Return the (x, y) coordinate for the center point of the cell that contains the specified text.  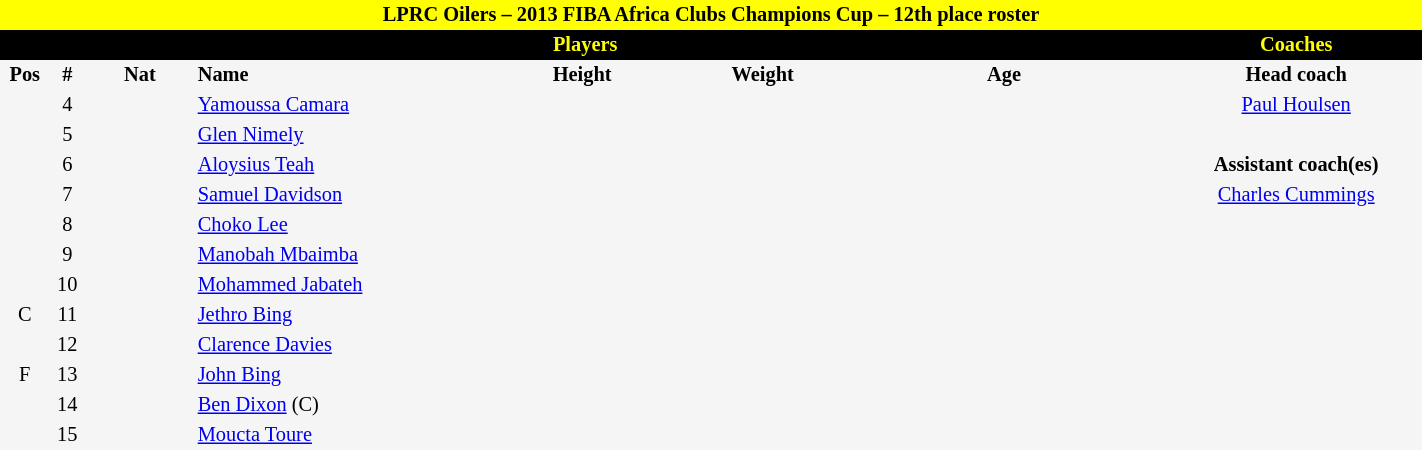
Samuel Davidson (336, 195)
Moucta Toure (336, 435)
Name (336, 75)
Nat (140, 75)
5 (67, 135)
4 (67, 105)
F (24, 375)
13 (67, 375)
Head coach (1296, 75)
Pos (24, 75)
Weight (763, 75)
12 (67, 345)
14 (67, 405)
Mohammed Jabateh (336, 285)
Charles Cummings (1296, 195)
C (24, 315)
LPRC Oilers – 2013 FIBA Africa Clubs Champions Cup – 12th place roster (711, 15)
Assistant coach(es) (1296, 165)
Glen Nimely (336, 135)
11 (67, 315)
Age (1004, 75)
6 (67, 165)
Yamoussa Camara (336, 105)
Players (585, 45)
# (67, 75)
Manobah Mbaimba (336, 255)
Clarence Davies (336, 345)
Paul Houlsen (1296, 105)
Aloysius Teah (336, 165)
7 (67, 195)
Jethro Bing (336, 315)
Choko Lee (336, 225)
8 (67, 225)
9 (67, 255)
Coaches (1296, 45)
Ben Dixon (C) (336, 405)
15 (67, 435)
John Bing (336, 375)
Height (582, 75)
10 (67, 285)
